Detect which cell encompasses the target text, then output its [X, Y] center coordinate. 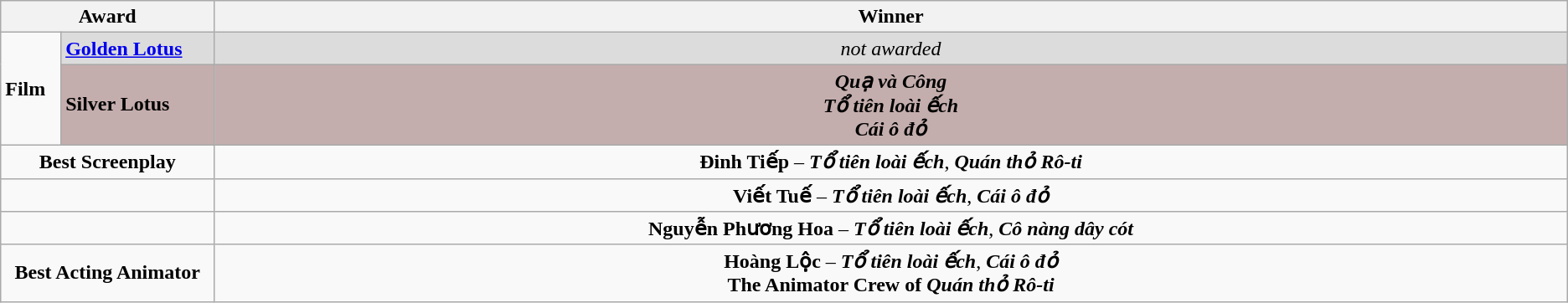
Đinh Tiếp – Tổ tiên loài ếch, Quán thỏ Rô-ti [891, 162]
Quạ và CôngTổ tiên loài ếchCái ô đỏ [891, 105]
Nguyễn Phương Hoa – Tổ tiên loài ếch, Cô nàng dây cót [891, 229]
Golden Lotus [137, 49]
Silver Lotus [137, 105]
Award [107, 17]
Viết Tuế – Tổ tiên loài ếch, Cái ô đỏ [891, 195]
Best Acting Animator [107, 273]
Hoàng Lộc – Tổ tiên loài ếch, Cái ô đỏThe Animator Crew of Quán thỏ Rô-ti [891, 273]
Winner [891, 17]
Best Screenplay [107, 162]
Film [31, 89]
not awarded [891, 49]
